Return [x, y] of the center of cell containing provided text 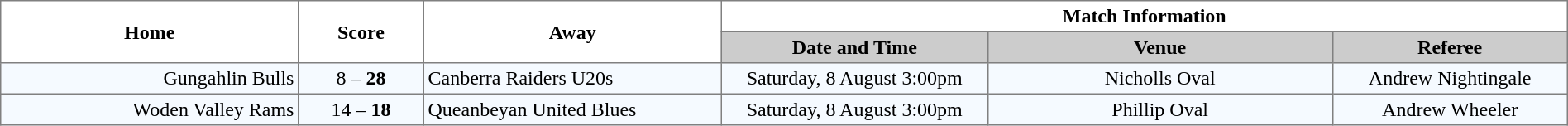
Home [150, 31]
Date and Time [854, 47]
Canberra Raiders U20s [572, 79]
Queanbeyan United Blues [572, 109]
Woden Valley Rams [150, 109]
Venue [1159, 47]
Gungahlin Bulls [150, 79]
Match Information [1145, 17]
Referee [1450, 47]
Andrew Nightingale [1450, 79]
Score [361, 31]
Nicholls Oval [1159, 79]
14 – 18 [361, 109]
8 – 28 [361, 79]
Andrew Wheeler [1450, 109]
Away [572, 31]
Phillip Oval [1159, 109]
